Determine the (X, Y) coordinate at the center of the cell enclosing the given text.  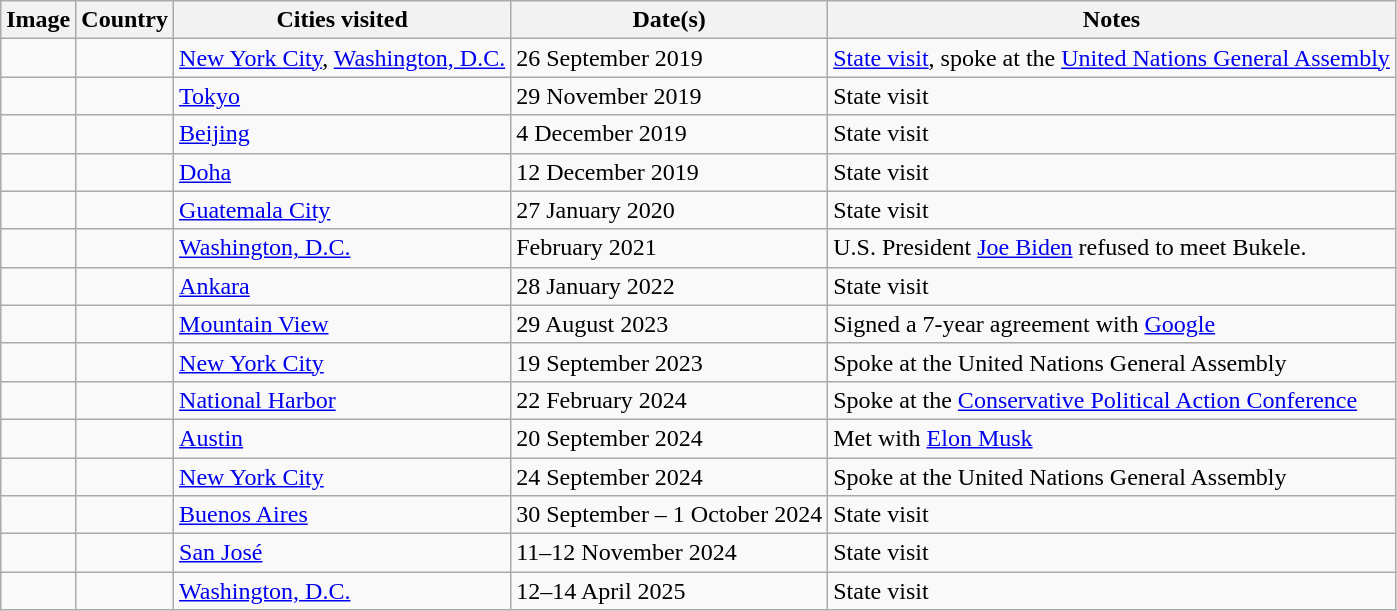
26 September 2019 (670, 58)
New York City, Washington, D.C. (342, 58)
19 September 2023 (670, 362)
Date(s) (670, 20)
Beijing (342, 134)
Image (38, 20)
Austin (342, 438)
February 2021 (670, 248)
30 September – 1 October 2024 (670, 515)
Cities visited (342, 20)
Buenos Aires (342, 515)
Mountain View (342, 324)
12 December 2019 (670, 172)
11–12 November 2024 (670, 553)
12–14 April 2025 (670, 591)
Signed a 7-year agreement with Google (1112, 324)
Guatemala City (342, 210)
24 September 2024 (670, 477)
Tokyo (342, 96)
29 November 2019 (670, 96)
National Harbor (342, 400)
San José (342, 553)
State visit, spoke at the United Nations General Assembly (1112, 58)
20 September 2024 (670, 438)
4 December 2019 (670, 134)
U.S. President Joe Biden refused to meet Bukele. (1112, 248)
Ankara (342, 286)
27 January 2020 (670, 210)
Notes (1112, 20)
28 January 2022 (670, 286)
29 August 2023 (670, 324)
Country (125, 20)
Met with Elon Musk (1112, 438)
22 February 2024 (670, 400)
Spoke at the Conservative Political Action Conference (1112, 400)
Doha (342, 172)
